Find where the given text appears and provide that cell's center as (x, y) coordinate. 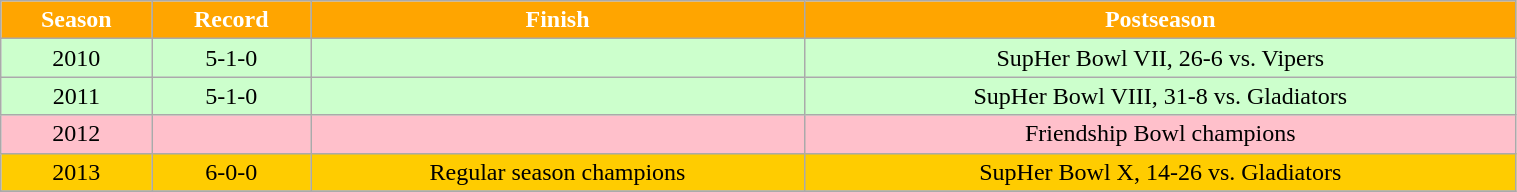
Regular season champions (558, 172)
Season (76, 20)
SupHer Bowl VIII, 31-8 vs. Gladiators (1160, 96)
Friendship Bowl champions (1160, 134)
SupHer Bowl VII, 26-6 vs. Vipers (1160, 58)
2013 (76, 172)
Finish (558, 20)
Record (232, 20)
2010 (76, 58)
SupHer Bowl X, 14-26 vs. Gladiators (1160, 172)
2011 (76, 96)
2012 (76, 134)
Postseason (1160, 20)
6-0-0 (232, 172)
